Output the (X, Y) coordinate of the center of the cell containing the given text.  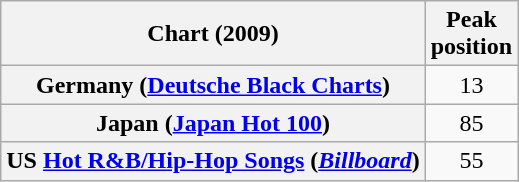
55 (471, 161)
Chart (2009) (213, 34)
13 (471, 85)
Germany (Deutsche Black Charts) (213, 85)
Japan (Japan Hot 100) (213, 123)
Peakposition (471, 34)
US Hot R&B/Hip-Hop Songs (Billboard) (213, 161)
85 (471, 123)
